Detect which cell encompasses the target text, then output its (X, Y) center coordinate. 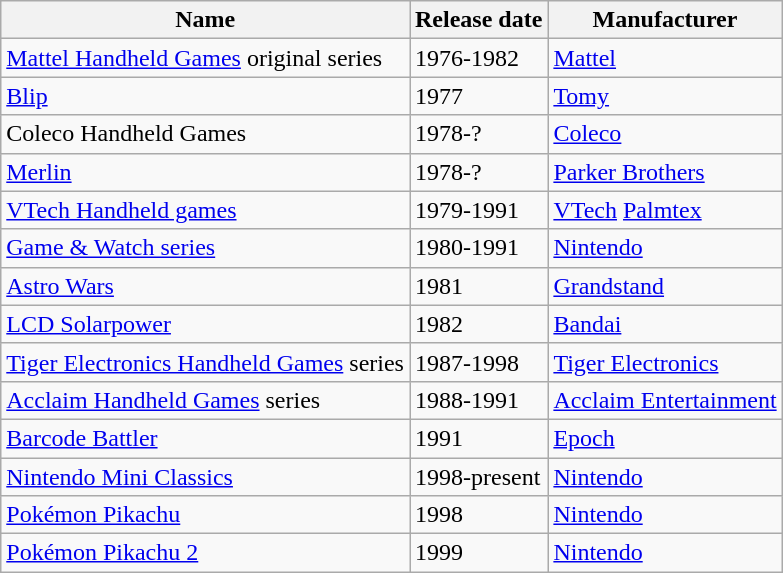
Tiger Electronics (665, 362)
Blip (206, 96)
1998 (479, 515)
1976-1982 (479, 58)
Mattel (665, 58)
Acclaim Handheld Games series (206, 400)
Astro Wars (206, 286)
Parker Brothers (665, 172)
Epoch (665, 438)
Coleco Handheld Games (206, 134)
Tomy (665, 96)
1979-1991 (479, 210)
LCD Solarpower (206, 324)
Game & Watch series (206, 248)
Manufacturer (665, 20)
1998-present (479, 477)
1991 (479, 438)
VTech Palmtex (665, 210)
Name (206, 20)
1981 (479, 286)
1982 (479, 324)
Coleco (665, 134)
1987-1998 (479, 362)
Acclaim Entertainment (665, 400)
VTech Handheld games (206, 210)
Pokémon Pikachu 2 (206, 553)
Release date (479, 20)
1988-1991 (479, 400)
1977 (479, 96)
Grandstand (665, 286)
Merlin (206, 172)
1980-1991 (479, 248)
1999 (479, 553)
Tiger Electronics Handheld Games series (206, 362)
Barcode Battler (206, 438)
Bandai (665, 324)
Nintendo Mini Classics (206, 477)
Pokémon Pikachu (206, 515)
Mattel Handheld Games original series (206, 58)
